From the cell containing the given text, extract its center point as [X, Y] coordinate. 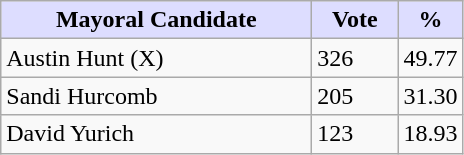
Sandi Hurcomb [156, 96]
Mayoral Candidate [156, 20]
% [430, 20]
David Yurich [156, 134]
Vote [355, 20]
18.93 [430, 134]
205 [355, 96]
Austin Hunt (X) [156, 58]
31.30 [430, 96]
326 [355, 58]
49.77 [430, 58]
123 [355, 134]
